For the text-containing cell, return its midpoint in [x, y] coordinate format. 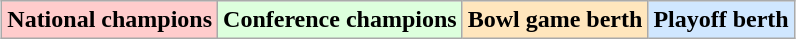
Conference champions [340, 20]
Playoff berth [721, 20]
National champions [110, 20]
Bowl game berth [555, 20]
